Capture the cell that displays the provided text and extract its (X, Y) central coordinate. 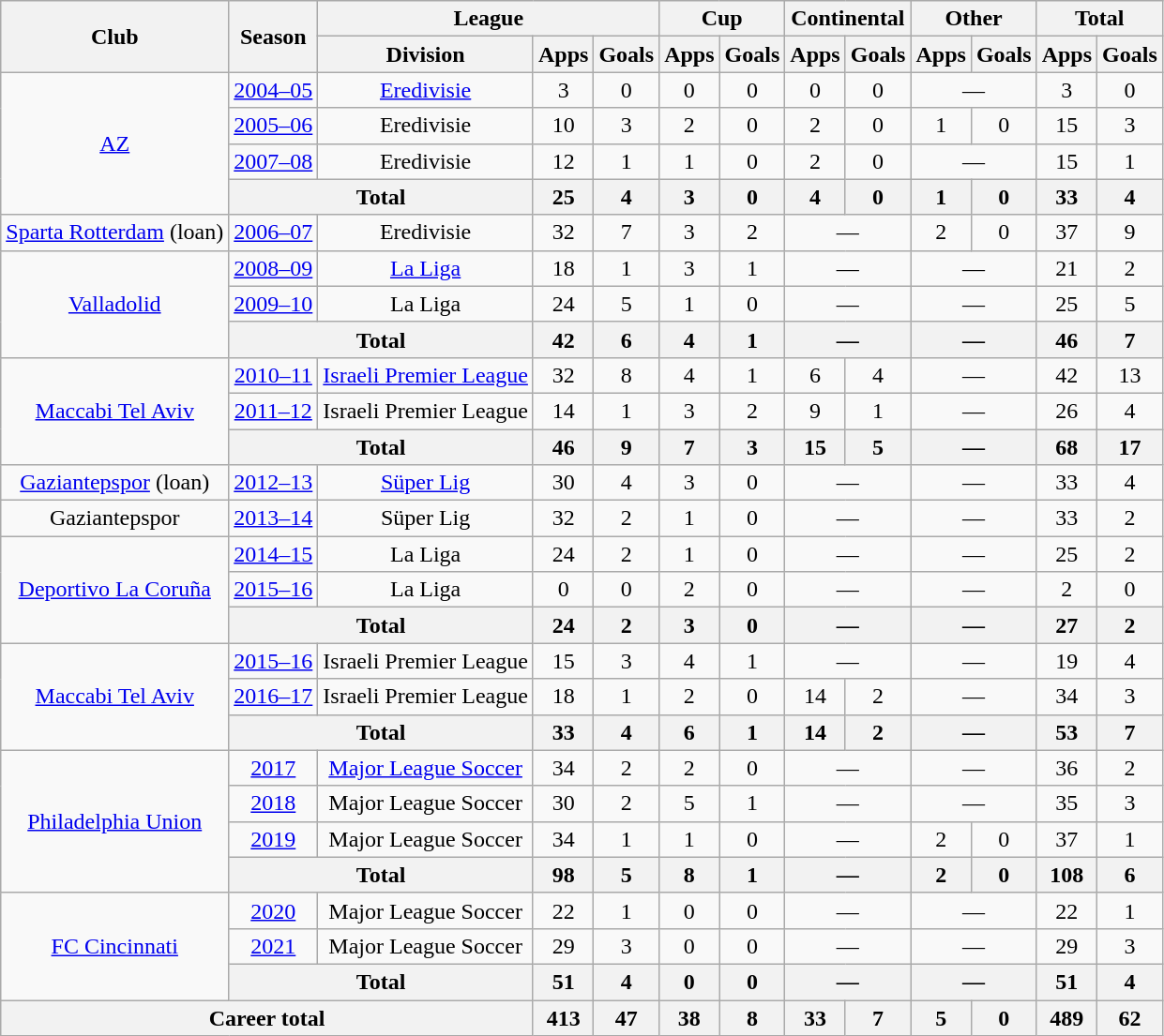
2013–14 (274, 518)
47 (627, 1017)
2010–11 (274, 375)
2021 (274, 946)
2012–13 (274, 483)
Career total (267, 1017)
12 (563, 161)
53 (1066, 732)
38 (689, 1017)
36 (1066, 768)
2008–09 (274, 268)
2006–07 (274, 233)
Gaziantepspor (114, 518)
Season (274, 37)
26 (1066, 411)
2016–17 (274, 697)
98 (563, 875)
35 (1066, 803)
2007–08 (274, 161)
2019 (274, 839)
2009–10 (274, 304)
19 (1066, 661)
2018 (274, 803)
Valladolid (114, 304)
Cup (722, 19)
Deportivo La Coruña (114, 590)
AZ (114, 143)
413 (563, 1017)
Other (974, 19)
68 (1066, 447)
League (489, 19)
2020 (274, 910)
Division (426, 54)
489 (1066, 1017)
108 (1066, 875)
2014–15 (274, 554)
2017 (274, 768)
17 (1130, 447)
13 (1130, 375)
10 (563, 126)
2011–12 (274, 411)
2005–06 (274, 126)
Philadelphia Union (114, 821)
2004–05 (274, 90)
62 (1130, 1017)
FC Cincinnati (114, 946)
Sparta Rotterdam (loan) (114, 233)
27 (1066, 625)
Gaziantepspor (loan) (114, 483)
Continental (848, 19)
21 (1066, 268)
Club (114, 37)
